Search for the cell housing the specified text and yield its (X, Y) center coordinate. 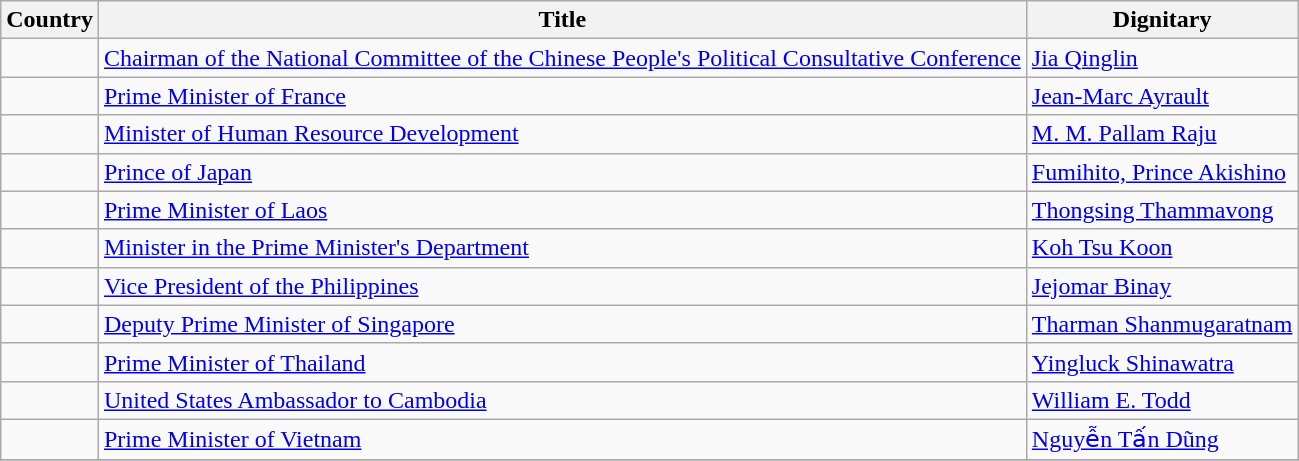
Country (50, 20)
Minister of Human Resource Development (562, 134)
United States Ambassador to Cambodia (562, 400)
Jean-Marc Ayrault (1162, 96)
Prime Minister of France (562, 96)
Tharman Shanmugaratnam (1162, 324)
Jejomar Binay (1162, 286)
Dignitary (1162, 20)
Koh Tsu Koon (1162, 248)
Prime Minister of Laos (562, 210)
Prime Minister of Vietnam (562, 439)
M. M. Pallam Raju (1162, 134)
William E. Todd (1162, 400)
Fumihito, Prince Akishino (1162, 172)
Chairman of the National Committee of the Chinese People's Political Consultative Conference (562, 58)
Title (562, 20)
Vice President of the Philippines (562, 286)
Minister in the Prime Minister's Department (562, 248)
Prince of Japan (562, 172)
Thongsing Thammavong (1162, 210)
Prime Minister of Thailand (562, 362)
Yingluck Shinawatra (1162, 362)
Nguyễn Tấn Dũng (1162, 439)
Jia Qinglin (1162, 58)
Deputy Prime Minister of Singapore (562, 324)
